Extract the (X, Y) coordinate from the center of the cell holding the provided text.  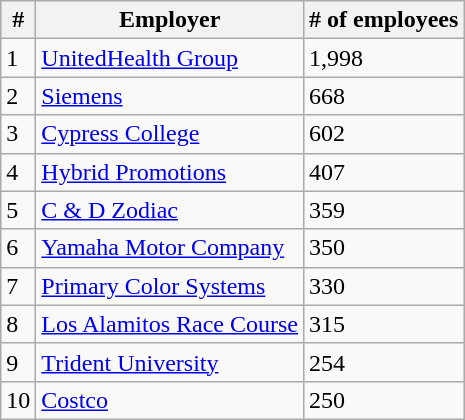
# of employees (384, 20)
407 (384, 172)
602 (384, 134)
Yamaha Motor Company (170, 248)
8 (18, 324)
UnitedHealth Group (170, 58)
Employer (170, 20)
Los Alamitos Race Course (170, 324)
3 (18, 134)
10 (18, 400)
250 (384, 400)
5 (18, 210)
Trident University (170, 362)
Siemens (170, 96)
315 (384, 324)
350 (384, 248)
7 (18, 286)
4 (18, 172)
Costco (170, 400)
359 (384, 210)
6 (18, 248)
Primary Color Systems (170, 286)
2 (18, 96)
C & D Zodiac (170, 210)
1 (18, 58)
Hybrid Promotions (170, 172)
1,998 (384, 58)
668 (384, 96)
Cypress College (170, 134)
254 (384, 362)
9 (18, 362)
330 (384, 286)
# (18, 20)
